Search for the cell housing the specified text and yield its (x, y) center coordinate. 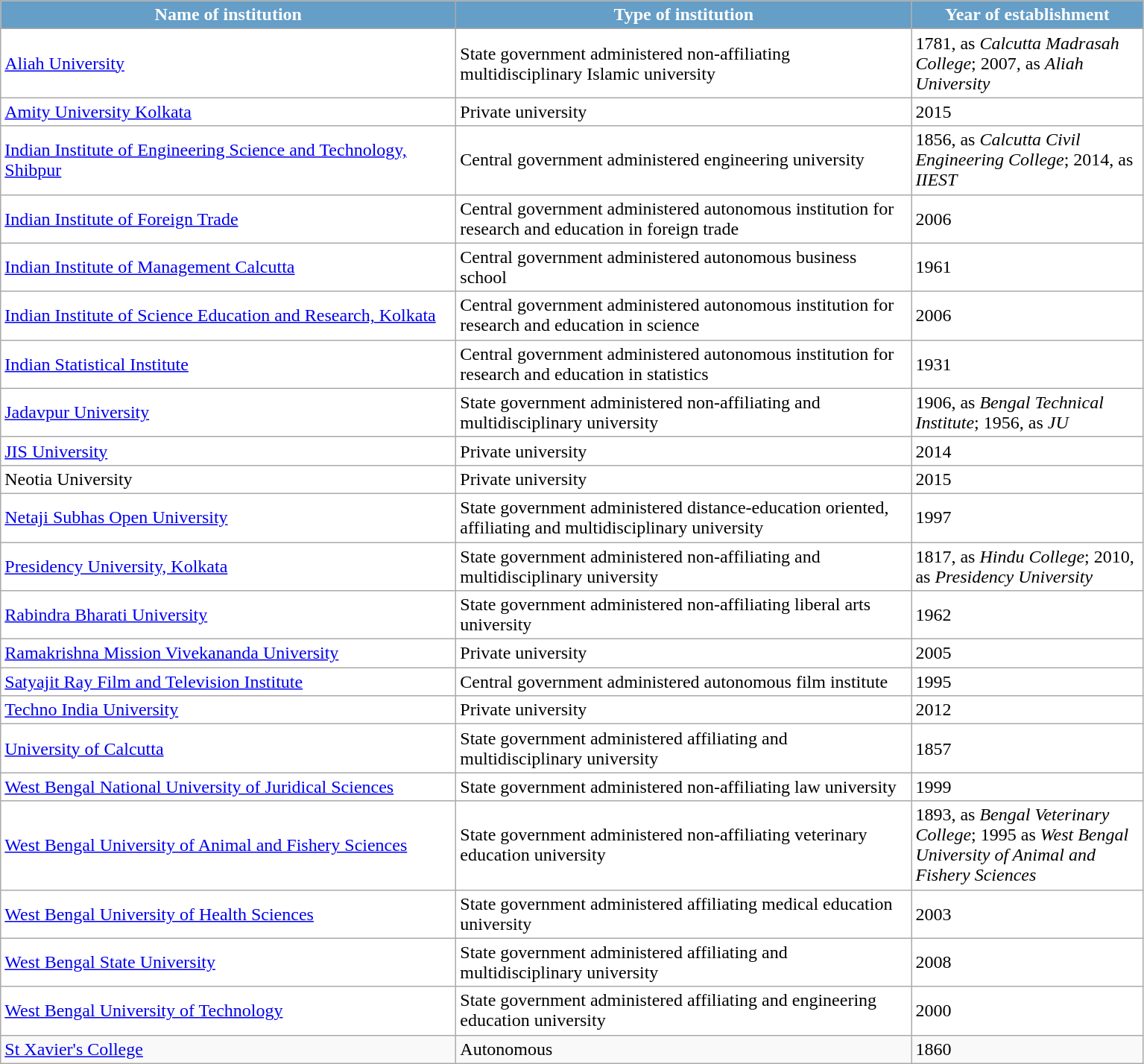
Central government administered autonomous institution for research and education in statistics (684, 364)
Indian Institute of Foreign Trade (228, 219)
Presidency University, Kolkata (228, 566)
Type of institution (684, 15)
1860 (1027, 1049)
State government administered affiliating medical education university (684, 913)
2003 (1027, 913)
1817, as Hindu College; 2010, as Presidency University (1027, 566)
West Bengal University of Animal and Fishery Sciences (228, 845)
Year of establishment (1027, 15)
State government administered non-affiliating veterinary education university (684, 845)
Central government administered autonomous business school (684, 267)
West Bengal University of Technology (228, 1010)
University of Calcutta (228, 748)
1857 (1027, 748)
State government administered non-affiliating multidisciplinary Islamic university (684, 63)
State government administered non-affiliating liberal arts university (684, 615)
State government administered non-affiliating law university (684, 787)
Indian Institute of Engineering Science and Technology, Shibpur (228, 160)
1856, as Calcutta Civil Engineering College; 2014, as IIEST (1027, 160)
Neotia University (228, 479)
1961 (1027, 267)
Jadavpur University (228, 413)
1931 (1027, 364)
Central government administered autonomous film institute (684, 682)
Central government administered engineering university (684, 160)
1781, as Calcutta Madrasah College; 2007, as Aliah University (1027, 63)
Netaji Subhas Open University (228, 517)
JIS University (228, 451)
2008 (1027, 963)
Indian Institute of Management Calcutta (228, 267)
Indian Statistical Institute (228, 364)
Ramakrishna Mission Vivekananda University (228, 653)
2014 (1027, 451)
1906, as Bengal Technical Institute; 1956, as JU (1027, 413)
Name of institution (228, 15)
State government administered affiliating and engineering education university (684, 1010)
Central government administered autonomous institution for research and education in science (684, 316)
1893, as Bengal Veterinary College; 1995 as West Bengal University of Animal and Fishery Sciences (1027, 845)
Satyajit Ray Film and Television Institute (228, 682)
Autonomous (684, 1049)
1995 (1027, 682)
Amity University Kolkata (228, 112)
Central government administered autonomous institution for research and education in foreign trade (684, 219)
Indian Institute of Science Education and Research, Kolkata (228, 316)
West Bengal State University (228, 963)
West Bengal University of Health Sciences (228, 913)
1962 (1027, 615)
Techno India University (228, 710)
West Bengal National University of Juridical Sciences (228, 787)
Rabindra Bharati University (228, 615)
1997 (1027, 517)
State government administered distance-education oriented, affiliating and multidisciplinary university (684, 517)
Aliah University (228, 63)
2012 (1027, 710)
2005 (1027, 653)
1999 (1027, 787)
2000 (1027, 1010)
St Xavier's College (228, 1049)
